Search for the cell housing the specified text and yield its (X, Y) center coordinate. 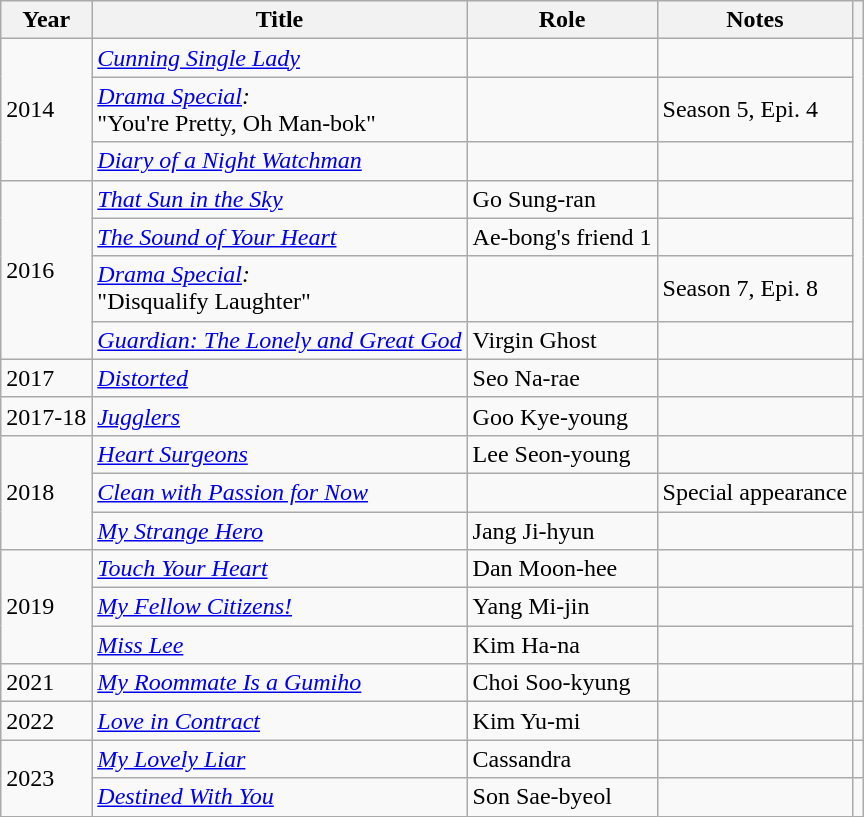
2018 (46, 492)
My Strange Hero (280, 531)
Diary of a Night Watchman (280, 161)
2023 (46, 778)
Cunning Single Lady (280, 58)
That Sun in the Sky (280, 199)
Ae-bong's friend 1 (562, 237)
2022 (46, 721)
Title (280, 20)
Drama Special:"You're Pretty, Oh Man-bok" (280, 110)
Special appearance (755, 492)
Season 7, Epi. 8 (755, 288)
Goo Kye-young (562, 416)
Drama Special:"Disqualify Laughter" (280, 288)
Cassandra (562, 759)
Son Sae-byeol (562, 797)
Touch Your Heart (280, 569)
The Sound of Your Heart (280, 237)
Role (562, 20)
My Fellow Citizens! (280, 607)
Virgin Ghost (562, 340)
Lee Seon-young (562, 454)
Yang Mi-jin (562, 607)
2021 (46, 683)
Kim Ha-na (562, 645)
Guardian: The Lonely and Great God (280, 340)
Go Sung-ran (562, 199)
2014 (46, 110)
Dan Moon-hee (562, 569)
2016 (46, 270)
Jugglers (280, 416)
Kim Yu-mi (562, 721)
Jang Ji-hyun (562, 531)
Season 5, Epi. 4 (755, 110)
Miss Lee (280, 645)
Seo Na-rae (562, 378)
Choi Soo-kyung (562, 683)
2019 (46, 607)
My Lovely Liar (280, 759)
Distorted (280, 378)
Love in Contract (280, 721)
Year (46, 20)
2017-18 (46, 416)
Notes (755, 20)
Clean with Passion for Now (280, 492)
Destined With You (280, 797)
My Roommate Is a Gumiho (280, 683)
2017 (46, 378)
Heart Surgeons (280, 454)
